Return the (X, Y) coordinate for the center point of the cell that contains the specified text.  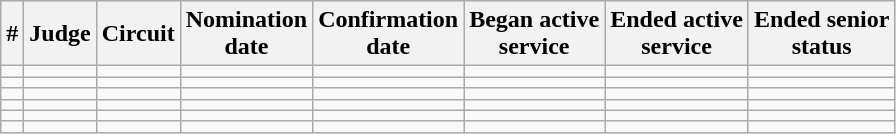
Circuit (138, 34)
Judge (60, 34)
Ended seniorstatus (821, 34)
Ended activeservice (677, 34)
Confirmationdate (388, 34)
Nominationdate (246, 34)
Began activeservice (534, 34)
# (12, 34)
